Extract the [X, Y] coordinate from the center of the cell holding the provided text.  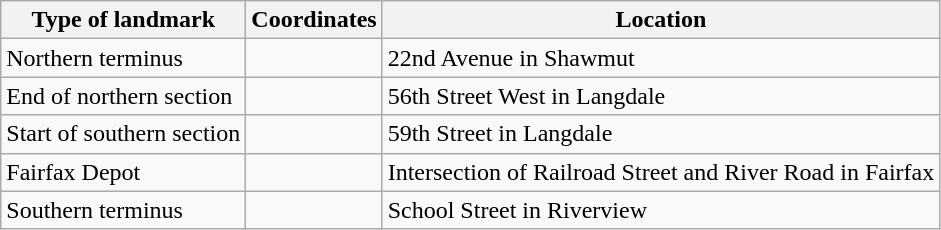
59th Street in Langdale [661, 134]
56th Street West in Langdale [661, 96]
Intersection of Railroad Street and River Road in Fairfax [661, 172]
End of northern section [124, 96]
Northern terminus [124, 58]
Location [661, 20]
Type of landmark [124, 20]
Coordinates [314, 20]
School Street in Riverview [661, 210]
22nd Avenue in Shawmut [661, 58]
Fairfax Depot [124, 172]
Southern terminus [124, 210]
Start of southern section [124, 134]
